Return [X, Y] of the center of cell containing provided text 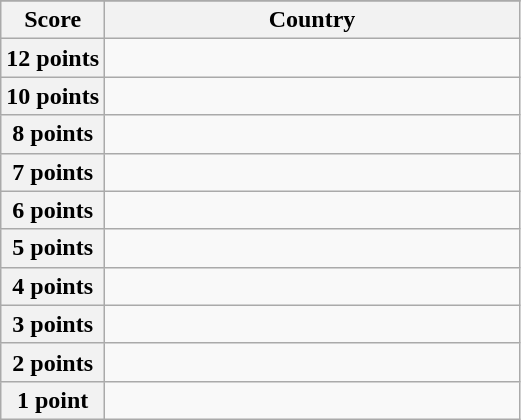
8 points [53, 134]
4 points [53, 286]
12 points [53, 58]
2 points [53, 362]
Score [53, 20]
3 points [53, 324]
5 points [53, 248]
Country [312, 20]
7 points [53, 172]
1 point [53, 400]
6 points [53, 210]
10 points [53, 96]
